Determine the (X, Y) coordinate at the center of the cell enclosing the given text.  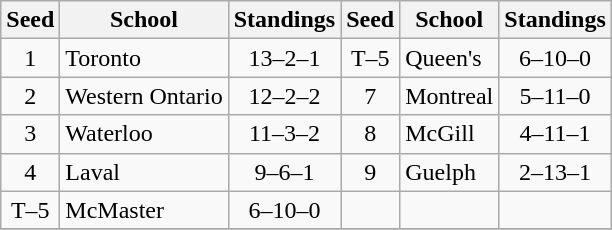
2–13–1 (555, 172)
11–3–2 (284, 134)
2 (30, 96)
4–11–1 (555, 134)
9–6–1 (284, 172)
McGill (450, 134)
1 (30, 58)
7 (370, 96)
Laval (144, 172)
3 (30, 134)
Toronto (144, 58)
Queen's (450, 58)
Waterloo (144, 134)
Guelph (450, 172)
Montreal (450, 96)
8 (370, 134)
12–2–2 (284, 96)
McMaster (144, 210)
Western Ontario (144, 96)
13–2–1 (284, 58)
5–11–0 (555, 96)
4 (30, 172)
9 (370, 172)
